Return (X, Y) of the center of cell containing provided text 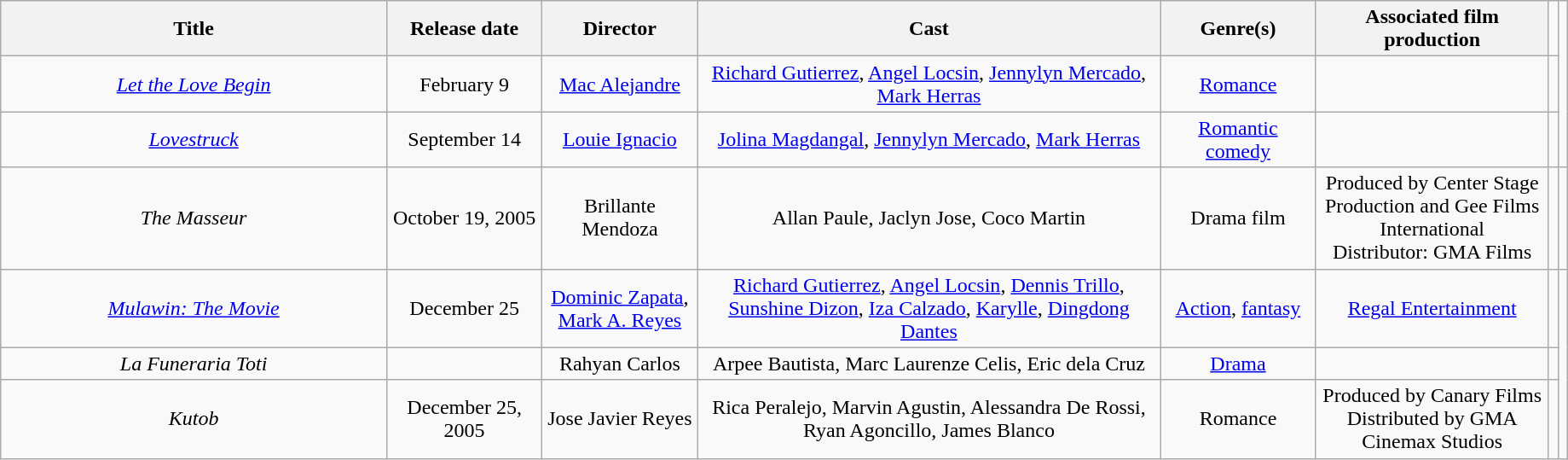
Rahyan Carlos (620, 364)
Mulawin: The Movie (194, 308)
The Masseur (194, 218)
Louie Ignacio (620, 140)
Mac Alejandre (620, 84)
October 19, 2005 (464, 218)
Produced by Center Stage Production and Gee Films InternationalDistributor: GMA Films (1432, 218)
Regal Entertainment (1432, 308)
Let the Love Begin (194, 84)
Brillante Mendoza (620, 218)
December 25, 2005 (464, 419)
Richard Gutierrez, Angel Locsin, Dennis Trillo, Sunshine Dizon, Iza Calzado, Karylle, Dingdong Dantes (929, 308)
Produced by Canary FilmsDistributed by GMA Cinemax Studios (1432, 419)
Title (194, 29)
Genre(s) (1238, 29)
La Funeraria Toti (194, 364)
Rica Peralejo, Marvin Agustin, Alessandra De Rossi, Ryan Agoncillo, James Blanco (929, 419)
Lovestruck (194, 140)
Romantic comedy (1238, 140)
December 25 (464, 308)
Director (620, 29)
Cast (929, 29)
Drama (1238, 364)
September 14 (464, 140)
Action, fantasy (1238, 308)
February 9 (464, 84)
Richard Gutierrez, Angel Locsin, Jennylyn Mercado, Mark Herras (929, 84)
Associated film production (1432, 29)
Kutob (194, 419)
Allan Paule, Jaclyn Jose, Coco Martin (929, 218)
Jose Javier Reyes (620, 419)
Drama film (1238, 218)
Jolina Magdangal, Jennylyn Mercado, Mark Herras (929, 140)
Arpee Bautista, Marc Laurenze Celis, Eric dela Cruz (929, 364)
Release date (464, 29)
Dominic Zapata, Mark A. Reyes (620, 308)
